Determine the [X, Y] coordinate at the center of the cell enclosing the given text.  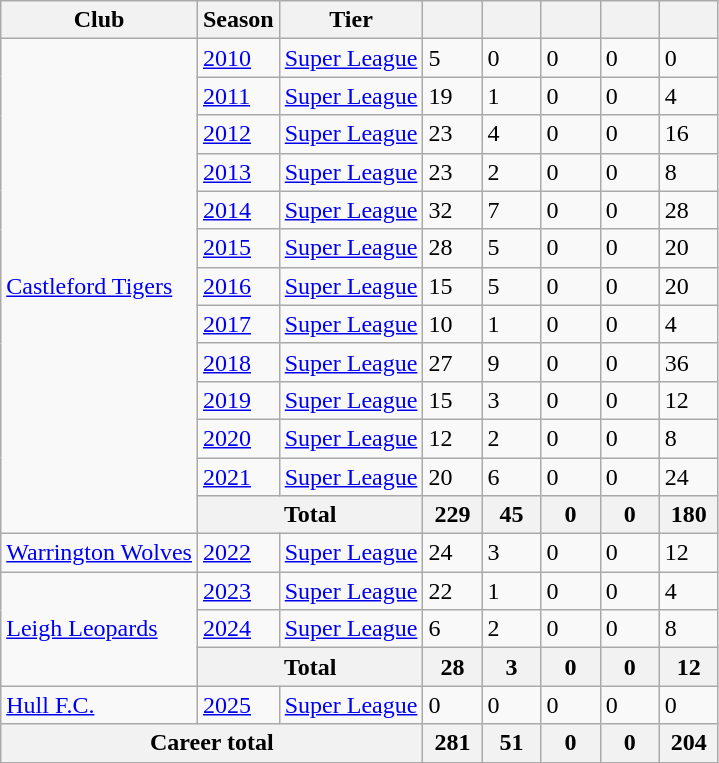
Hull F.C. [100, 705]
2021 [238, 477]
2020 [238, 438]
Career total [212, 743]
2019 [238, 400]
Season [238, 20]
9 [512, 362]
281 [452, 743]
10 [452, 324]
Leigh Leopards [100, 629]
Tier [351, 20]
45 [512, 515]
36 [688, 362]
2018 [238, 362]
16 [688, 134]
2013 [238, 172]
Club [100, 20]
51 [512, 743]
2016 [238, 286]
2010 [238, 58]
2024 [238, 629]
204 [688, 743]
2011 [238, 96]
7 [512, 210]
2017 [238, 324]
22 [452, 591]
2015 [238, 248]
Castleford Tigers [100, 286]
2022 [238, 553]
2014 [238, 210]
Warrington Wolves [100, 553]
229 [452, 515]
19 [452, 96]
2023 [238, 591]
32 [452, 210]
2012 [238, 134]
27 [452, 362]
180 [688, 515]
2025 [238, 705]
